Output the [x, y] coordinate of the center of the cell containing the given text.  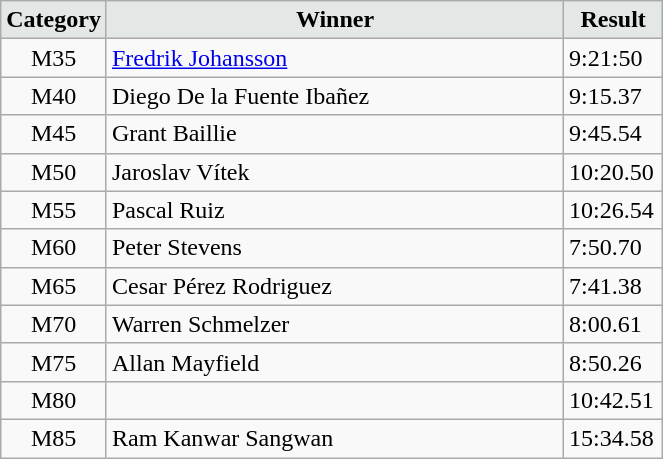
8:50.26 [614, 362]
7:41.38 [614, 286]
Peter Stevens [334, 248]
M35 [54, 58]
9:15.37 [614, 96]
M40 [54, 96]
Jaroslav Vítek [334, 172]
Pascal Ruiz [334, 210]
Warren Schmelzer [334, 324]
10:20.50 [614, 172]
M75 [54, 362]
Allan Mayfield [334, 362]
M60 [54, 248]
M50 [54, 172]
M80 [54, 400]
Ram Kanwar Sangwan [334, 438]
Fredrik Johansson [334, 58]
7:50.70 [614, 248]
9:45.54 [614, 134]
Winner [334, 20]
M70 [54, 324]
8:00.61 [614, 324]
M55 [54, 210]
Result [614, 20]
15:34.58 [614, 438]
10:42.51 [614, 400]
M45 [54, 134]
M85 [54, 438]
Diego De la Fuente Ibañez [334, 96]
Grant Baillie [334, 134]
10:26.54 [614, 210]
Cesar Pérez Rodriguez [334, 286]
Category [54, 20]
M65 [54, 286]
9:21:50 [614, 58]
